Capture the cell that displays the provided text and extract its [x, y] central coordinate. 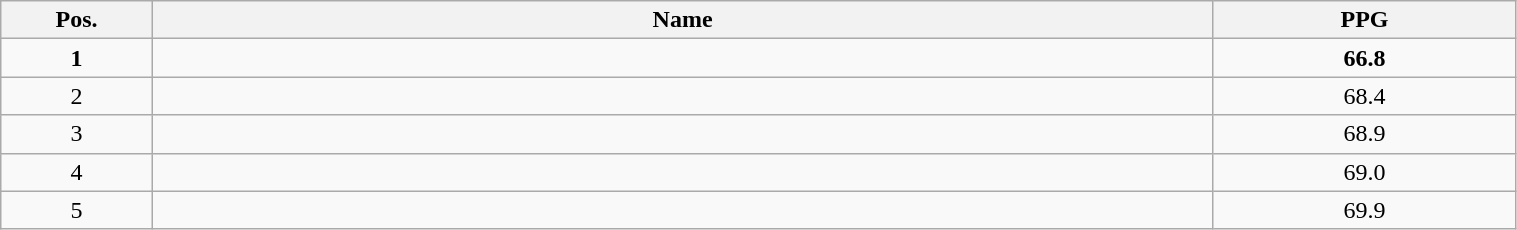
PPG [1364, 20]
3 [77, 134]
68.4 [1364, 96]
66.8 [1364, 58]
68.9 [1364, 134]
1 [77, 58]
69.9 [1364, 210]
4 [77, 172]
69.0 [1364, 172]
Pos. [77, 20]
2 [77, 96]
5 [77, 210]
Name [682, 20]
